Return [X, Y] of the center of cell containing provided text 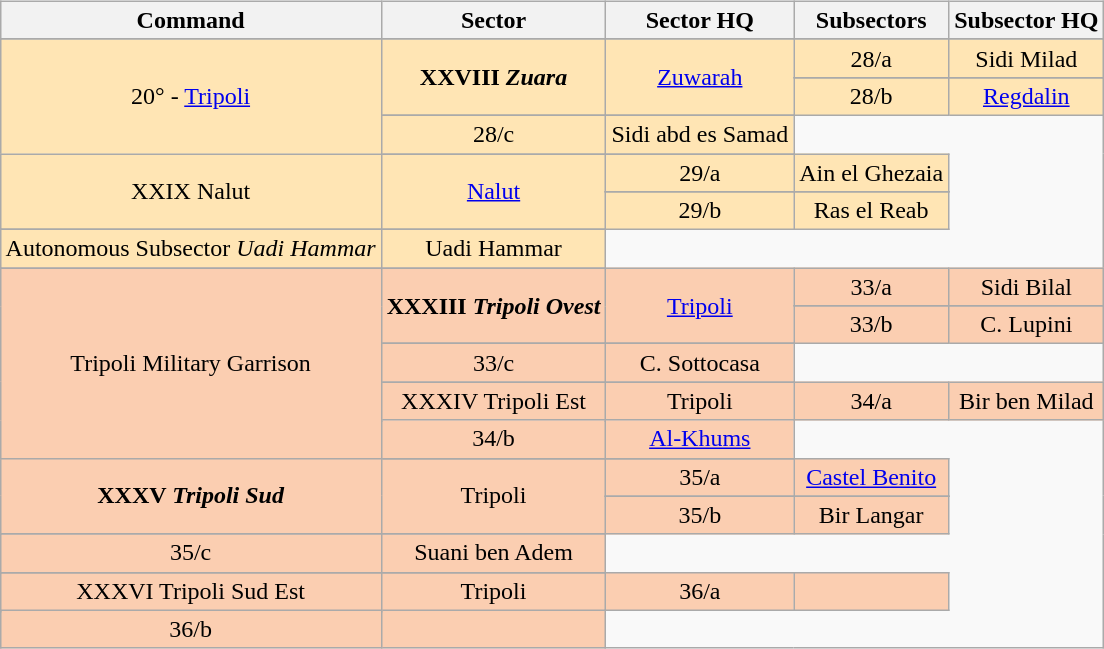
Subsectors [872, 20]
Ras el Reab [872, 211]
Castel Benito [872, 477]
34/a [872, 401]
Sidi Bilal [1026, 287]
C. Lupini [1026, 325]
Tripoli Military Garrison [190, 363]
XXXVI Tripoli Sud Est [190, 591]
XXIX Nalut [190, 192]
XXVIII Zuara [494, 77]
29/a [700, 173]
Al-Khums [700, 439]
33/b [872, 325]
Suani ben Adem [494, 553]
Command [190, 20]
Sidi abd es Samad [700, 134]
28/b [872, 96]
36/a [700, 591]
29/b [700, 211]
Sector [494, 20]
33/a [872, 287]
28/a [872, 58]
20° - Tripoli [190, 96]
Bir ben Milad [1026, 401]
Sidi Milad [1026, 58]
Uadi Hammar [494, 249]
Subsector HQ [1026, 20]
XXXIII Tripoli Ovest [494, 306]
35/b [700, 515]
Zuwarah [700, 77]
Ain el Ghezaia [872, 173]
35/c [190, 553]
Nalut [494, 192]
Sector HQ [700, 20]
28/c [494, 134]
33/c [494, 363]
Autonomous Subsector Uadi Hammar [190, 249]
XXXV Tripoli Sud [190, 496]
36/b [190, 629]
XXXIV Tripoli Est [494, 401]
Regdalin [1026, 96]
35/a [700, 477]
34/b [494, 439]
Bir Langar [872, 515]
C. Sottocasa [700, 363]
